Search for the cell housing the specified text and yield its [x, y] center coordinate. 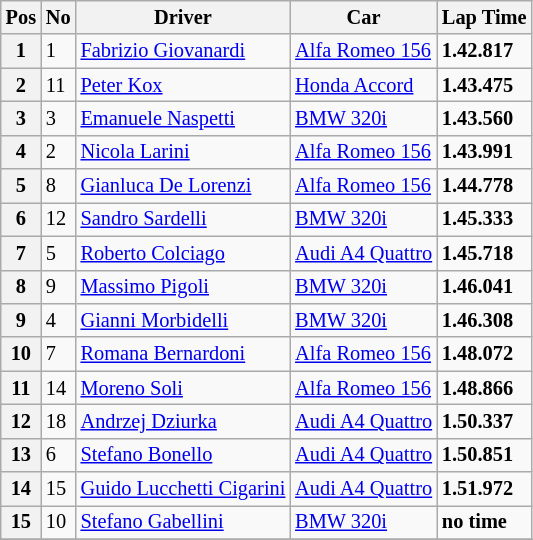
Fabrizio Giovanardi [184, 51]
Lap Time [484, 17]
1.48.866 [484, 388]
Sandro Sardelli [184, 219]
Stefano Bonello [184, 455]
Peter Kox [184, 85]
Driver [184, 17]
1.46.308 [484, 320]
Emanuele Naspetti [184, 118]
1.45.333 [484, 219]
Honda Accord [364, 85]
1.43.991 [484, 152]
Roberto Colciago [184, 253]
Nicola Larini [184, 152]
1.50.851 [484, 455]
18 [58, 421]
1.51.972 [484, 489]
Gianluca De Lorenzi [184, 186]
Guido Lucchetti Cigarini [184, 489]
Moreno Soli [184, 388]
Romana Bernardoni [184, 354]
Andrzej Dziurka [184, 421]
1.42.817 [484, 51]
No [58, 17]
Gianni Morbidelli [184, 320]
1.43.475 [484, 85]
1.43.560 [484, 118]
Stefano Gabellini [184, 522]
1.44.778 [484, 186]
Car [364, 17]
no time [484, 522]
1.46.041 [484, 287]
1.48.072 [484, 354]
1.45.718 [484, 253]
1.50.337 [484, 421]
Pos [21, 17]
13 [21, 455]
Massimo Pigoli [184, 287]
